Scan for the cell matching the given text and deliver its (X, Y) coordinate at center. 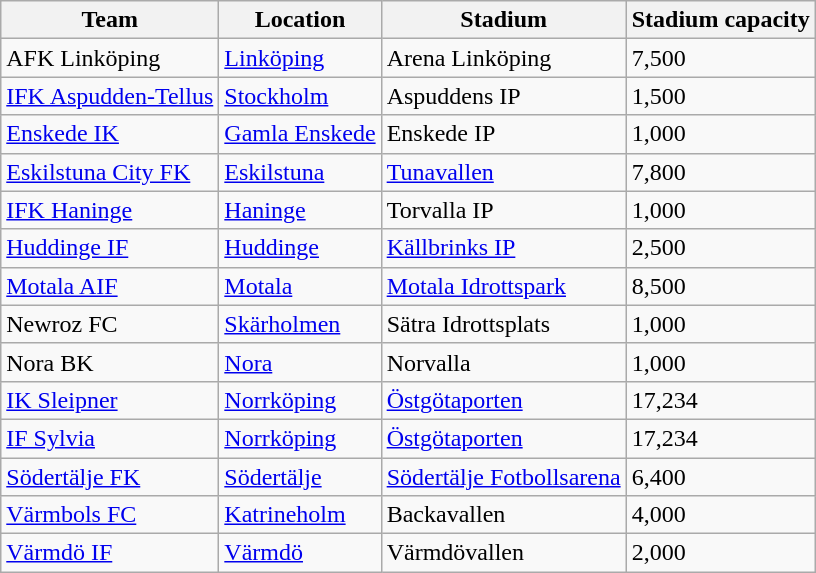
1,500 (720, 96)
Stockholm (300, 96)
Skärholmen (300, 324)
Eskilstuna City FK (110, 172)
Huddinge IF (110, 248)
Motala AIF (110, 286)
Värmdö IF (110, 553)
Sätra Idrottsplats (504, 324)
IFK Aspudden-Tellus (110, 96)
2,500 (720, 248)
Nora BK (110, 362)
Torvalla IP (504, 210)
Motala Idrottspark (504, 286)
IF Sylvia (110, 438)
Gamla Enskede (300, 134)
IK Sleipner (110, 400)
Eskilstuna (300, 172)
7,800 (720, 172)
Värmbols FC (110, 515)
Stadium capacity (720, 20)
IFK Haninge (110, 210)
Värmdö (300, 553)
8,500 (720, 286)
Haninge (300, 210)
Tunavallen (504, 172)
Södertälje FK (110, 477)
AFK Linköping (110, 58)
Newroz FC (110, 324)
Nora (300, 362)
Huddinge (300, 248)
Enskede IK (110, 134)
7,500 (720, 58)
Norvalla (504, 362)
Team (110, 20)
Källbrinks IP (504, 248)
Södertälje (300, 477)
Värmdövallen (504, 553)
2,000 (720, 553)
Location (300, 20)
Motala (300, 286)
Katrineholm (300, 515)
4,000 (720, 515)
Linköping (300, 58)
Södertälje Fotbollsarena (504, 477)
Stadium (504, 20)
Backavallen (504, 515)
Aspuddens IP (504, 96)
Arena Linköping (504, 58)
Enskede IP (504, 134)
6,400 (720, 477)
